For the text-containing cell, return its midpoint in (X, Y) coordinate format. 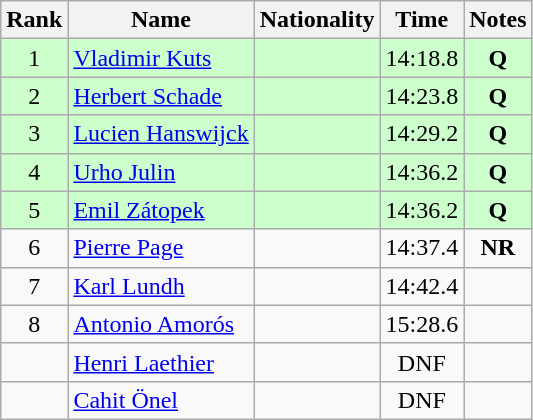
Emil Zátopek (161, 210)
Urho Julin (161, 172)
Antonio Amorós (161, 324)
Karl Lundh (161, 286)
1 (34, 58)
4 (34, 172)
Herbert Schade (161, 96)
14:18.8 (422, 58)
Henri Laethier (161, 362)
Notes (498, 20)
6 (34, 248)
Pierre Page (161, 248)
Nationality (317, 20)
14:29.2 (422, 134)
2 (34, 96)
14:23.8 (422, 96)
Time (422, 20)
5 (34, 210)
14:42.4 (422, 286)
14:37.4 (422, 248)
Lucien Hanswijck (161, 134)
Cahit Önel (161, 400)
15:28.6 (422, 324)
NR (498, 248)
Name (161, 20)
3 (34, 134)
8 (34, 324)
Rank (34, 20)
7 (34, 286)
Vladimir Kuts (161, 58)
